Detect which cell encompasses the target text, then output its [X, Y] center coordinate. 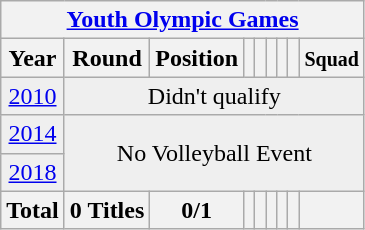
Youth Olympic Games [183, 20]
0 Titles [107, 210]
2010 [33, 96]
Didn't qualify [214, 96]
Position [197, 58]
Squad [332, 58]
No Volleyball Event [214, 153]
2014 [33, 134]
Round [107, 58]
2018 [33, 172]
0/1 [197, 210]
Total [33, 210]
Year [33, 58]
